Scan for the cell matching the given text and deliver its (x, y) coordinate at center. 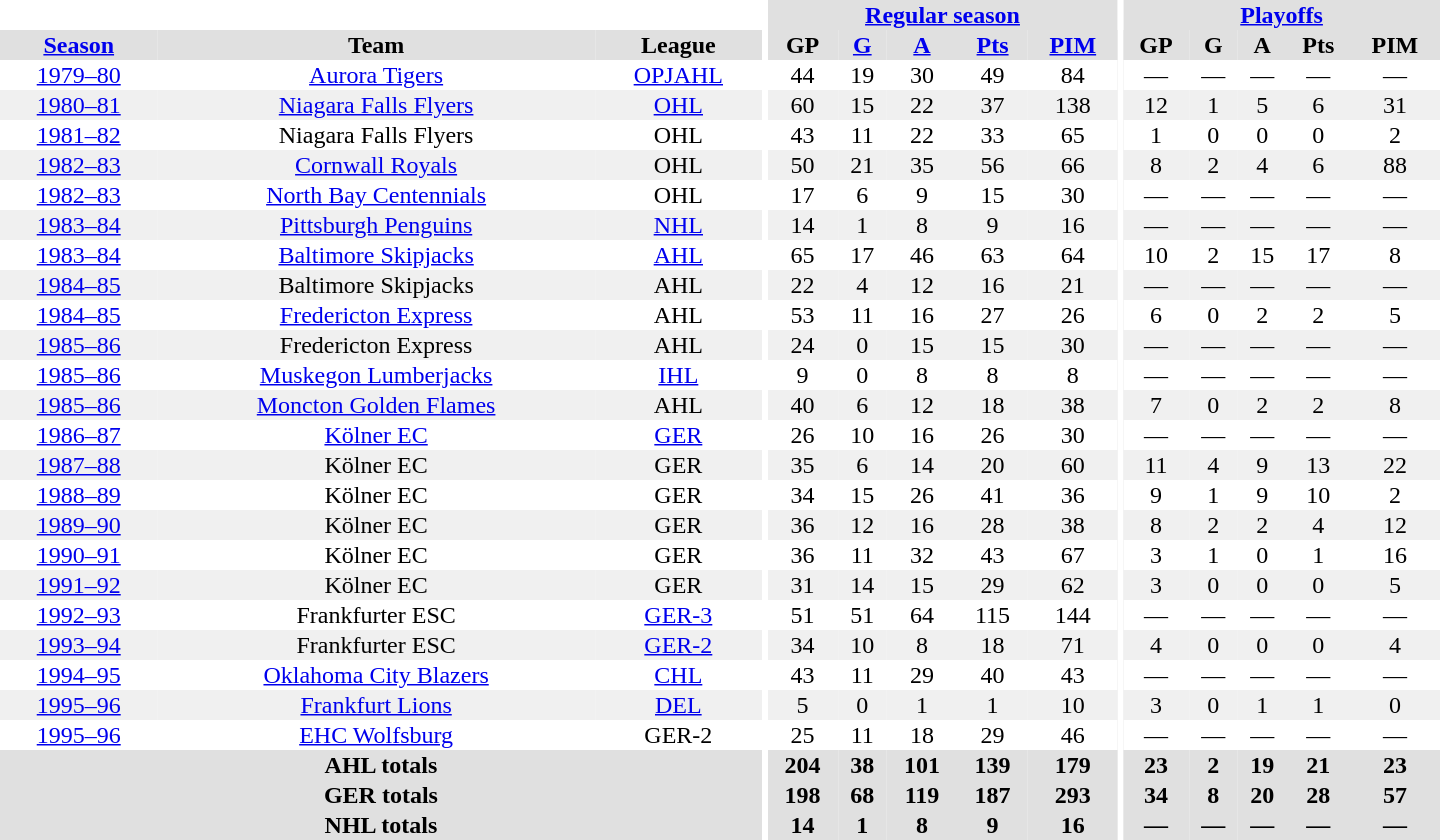
1986–87 (78, 435)
GER totals (381, 795)
67 (1073, 555)
68 (862, 795)
Oklahoma City Blazers (376, 675)
Team (376, 45)
49 (992, 75)
1994–95 (78, 675)
37 (992, 105)
Muskegon Lumberjacks (376, 375)
32 (922, 555)
1981–82 (78, 135)
56 (992, 165)
Season (78, 45)
84 (1073, 75)
27 (992, 315)
Pittsburgh Penguins (376, 225)
1989–90 (78, 525)
50 (802, 165)
Frankfurt Lions (376, 705)
179 (1073, 765)
13 (1318, 465)
88 (1395, 165)
1993–94 (78, 645)
North Bay Centennials (376, 195)
139 (992, 765)
Regular season (942, 15)
44 (802, 75)
League (678, 45)
EHC Wolfsburg (376, 735)
204 (802, 765)
62 (1073, 585)
Playoffs (1282, 15)
115 (992, 615)
1991–92 (78, 585)
AHL totals (381, 765)
144 (1073, 615)
53 (802, 315)
1979–80 (78, 75)
57 (1395, 795)
198 (802, 795)
Aurora Tigers (376, 75)
7 (1156, 405)
Moncton Golden Flames (376, 405)
101 (922, 765)
66 (1073, 165)
1988–89 (78, 495)
25 (802, 735)
NHL (678, 225)
Cornwall Royals (376, 165)
1987–88 (78, 465)
63 (992, 255)
24 (802, 345)
DEL (678, 705)
187 (992, 795)
119 (922, 795)
138 (1073, 105)
NHL totals (381, 825)
41 (992, 495)
1992–93 (78, 615)
GER-3 (678, 615)
1980–81 (78, 105)
OPJAHL (678, 75)
293 (1073, 795)
1990–91 (78, 555)
CHL (678, 675)
71 (1073, 645)
33 (992, 135)
IHL (678, 375)
